Output the [x, y] coordinate of the center of the cell containing the given text.  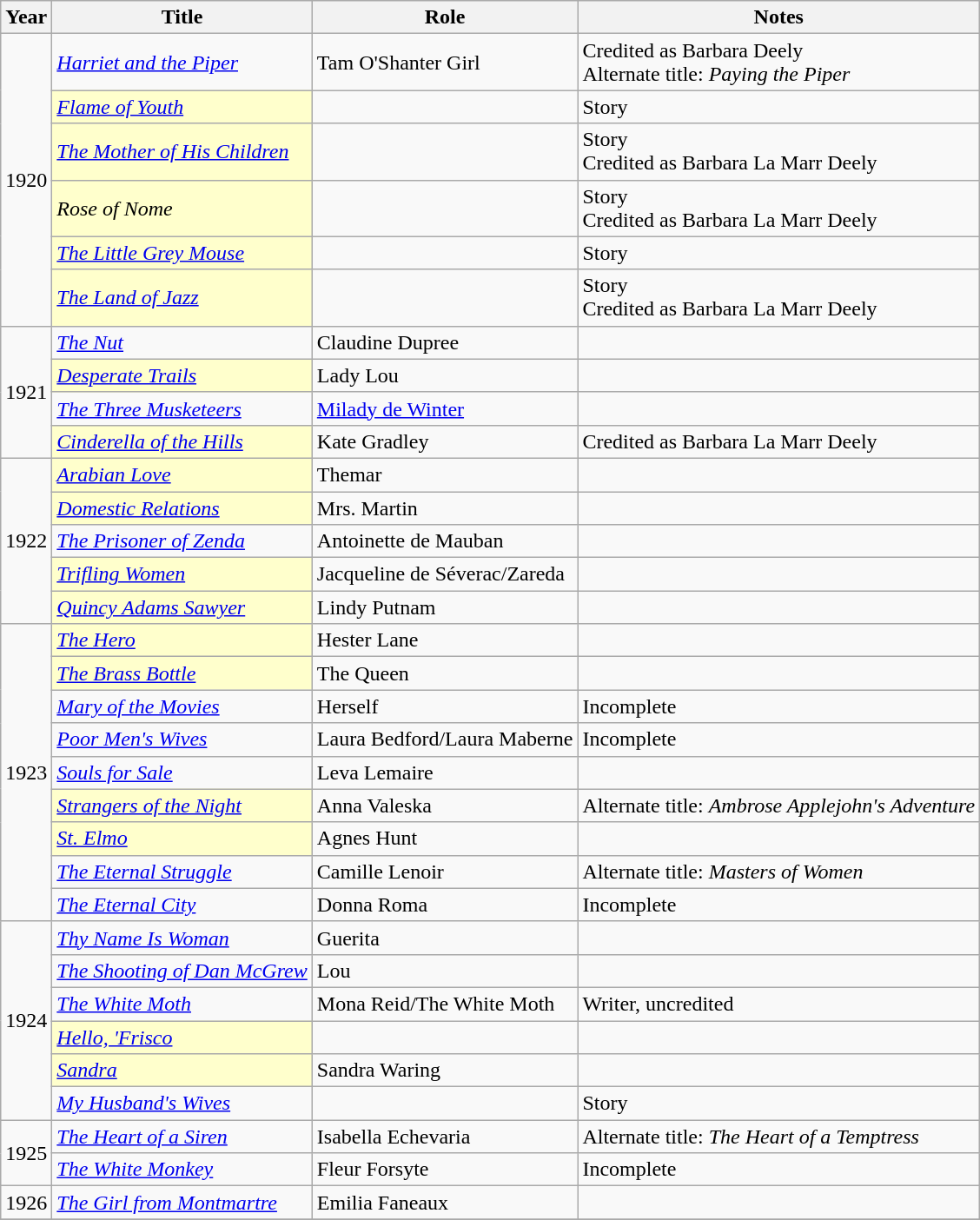
The Hero [182, 640]
Alternate title: Ambrose Applejohn's Adventure [778, 806]
Guerita [445, 938]
The Eternal Struggle [182, 872]
Souls for Sale [182, 772]
The Eternal City [182, 905]
1923 [26, 773]
Lady Lou [445, 375]
Hello, 'Frisco [182, 1037]
Mona Reid/The White Moth [445, 1004]
Tam O'Shanter Girl [445, 63]
The Girl from Montmartre [182, 1203]
Mary of the Movies [182, 706]
Domestic Relations [182, 508]
Title [182, 17]
Poor Men's Wives [182, 739]
Antoinette de Mauban [445, 541]
The Little Grey Mouse [182, 253]
Herself [445, 706]
Sandra [182, 1071]
Alternate title: The Heart of a Temptress [778, 1137]
Donna Roma [445, 905]
Writer, uncredited [778, 1004]
The Prisoner of Zenda [182, 541]
The Nut [182, 342]
The White Moth [182, 1004]
Role [445, 17]
Themar [445, 474]
Year [26, 17]
Hester Lane [445, 640]
Strangers of the Night [182, 806]
Fleur Forsyte [445, 1170]
Arabian Love [182, 474]
The Land of Jazz [182, 297]
The Queen [445, 673]
Claudine Dupree [445, 342]
1921 [26, 392]
The Heart of a Siren [182, 1137]
St. Elmo [182, 839]
Anna Valeska [445, 806]
Flame of Youth [182, 107]
Laura Bedford/Laura Maberne [445, 739]
Credited as Barbara DeelyAlternate title: Paying the Piper [778, 63]
Camille Lenoir [445, 872]
Jacqueline de Séverac/Zareda [445, 574]
Notes [778, 17]
The Mother of His Children [182, 151]
My Husband's Wives [182, 1104]
Thy Name Is Woman [182, 938]
1920 [26, 180]
1925 [26, 1153]
Rose of Nome [182, 209]
The Brass Bottle [182, 673]
Emilia Faneaux [445, 1203]
Harriet and the Piper [182, 63]
1926 [26, 1203]
Milady de Winter [445, 408]
Isabella Echevaria [445, 1137]
Lindy Putnam [445, 607]
Alternate title: Masters of Women [778, 872]
Sandra Waring [445, 1071]
Lou [445, 971]
Desperate Trails [182, 375]
1924 [26, 1020]
1922 [26, 540]
Credited as Barbara La Marr Deely [778, 441]
Cinderella of the Hills [182, 441]
Quincy Adams Sawyer [182, 607]
The White Monkey [182, 1170]
Kate Gradley [445, 441]
The Shooting of Dan McGrew [182, 971]
The Three Musketeers [182, 408]
Mrs. Martin [445, 508]
Agnes Hunt [445, 839]
Trifling Women [182, 574]
Leva Lemaire [445, 772]
